Output the [X, Y] coordinate of the center of the cell containing the given text.  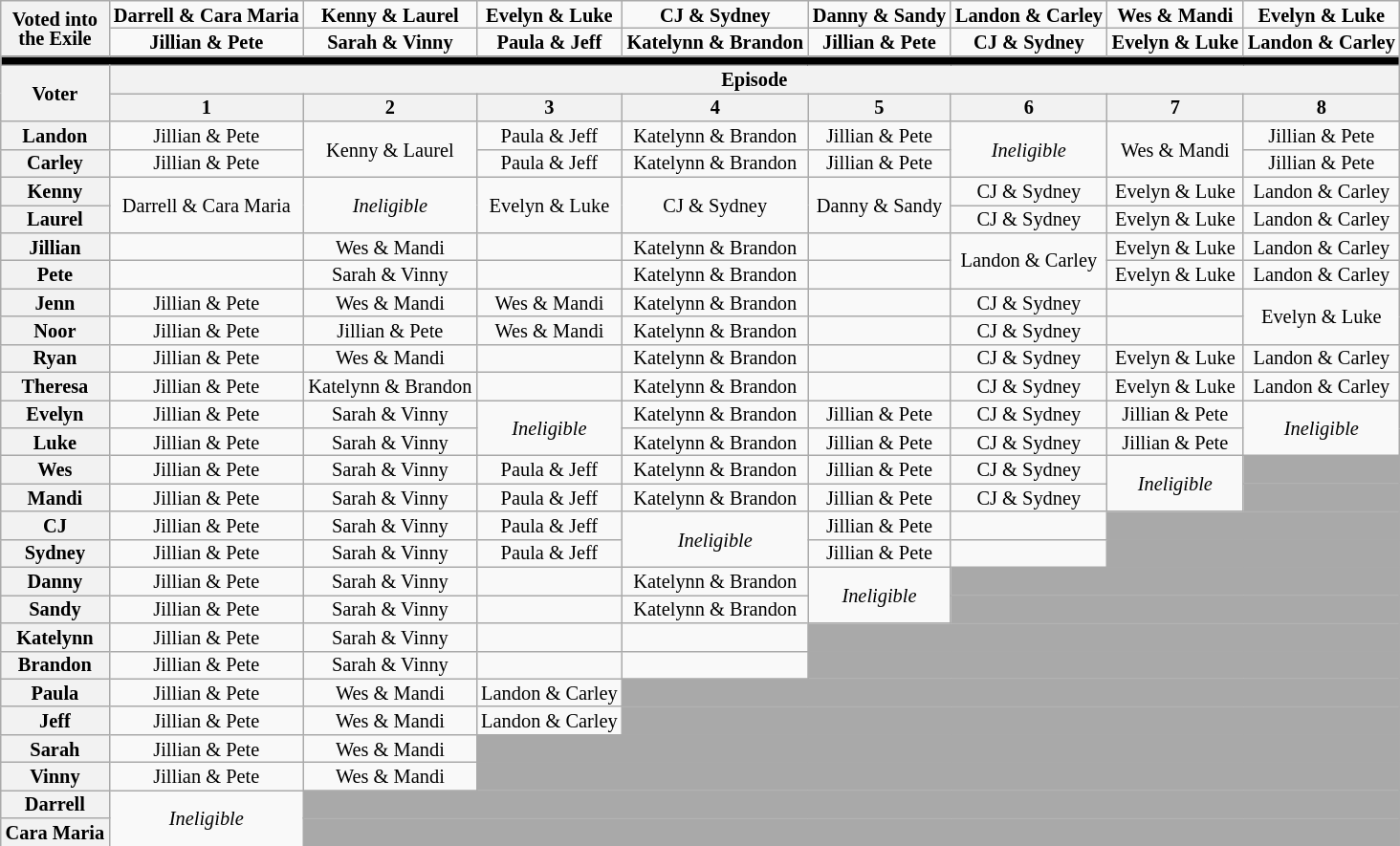
Sarah [55, 748]
Vinny [55, 776]
3 [549, 107]
Katelynn [55, 637]
Pete [55, 273]
Luke [55, 442]
Sydney [55, 553]
CJ [55, 526]
Mandi [55, 497]
5 [880, 107]
Voted intothe Exile [55, 28]
Theresa [55, 386]
Jenn [55, 302]
Jeff [55, 721]
2 [390, 107]
Ryan [55, 358]
Jillian [55, 247]
Kenny [55, 191]
Cara Maria [55, 832]
Brandon [55, 665]
4 [715, 107]
Paula [55, 692]
8 [1322, 107]
Laurel [55, 218]
Landon [55, 136]
1 [207, 107]
Darrell [55, 803]
Danny [55, 581]
Evelyn [55, 413]
7 [1175, 107]
Wes [55, 468]
Sandy [55, 608]
Carley [55, 163]
6 [1029, 107]
Episode [755, 78]
Voter [55, 93]
Noor [55, 331]
